Determine the [x, y] coordinate at the center of the cell enclosing the given text.  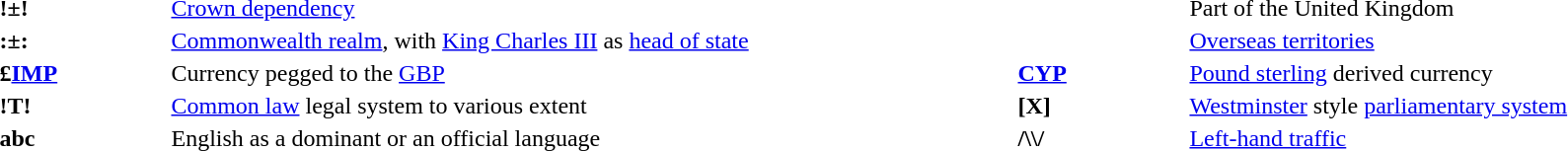
CYP [1101, 73]
Common law legal system to various extent [592, 106]
[X] [1101, 106]
Currency pegged to the GBP [592, 73]
Commonwealth realm, with King Charles III as head of state [592, 40]
